Detect which cell encompasses the target text, then output its [X, Y] center coordinate. 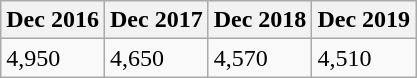
Dec 2017 [156, 20]
Dec 2016 [53, 20]
Dec 2018 [260, 20]
4,650 [156, 58]
4,570 [260, 58]
4,950 [53, 58]
Dec 2019 [364, 20]
4,510 [364, 58]
